Capture the cell that displays the provided text and extract its [X, Y] central coordinate. 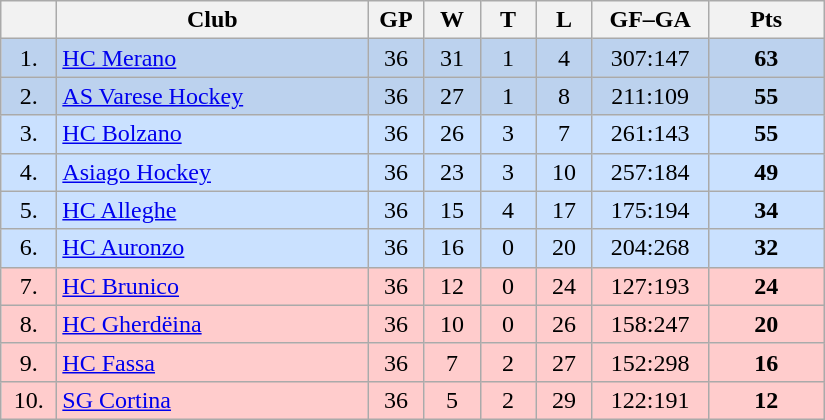
261:143 [650, 134]
5. [29, 210]
127:193 [650, 286]
122:191 [650, 400]
HC Bolzano [212, 134]
4. [29, 172]
HC Auronzo [212, 248]
158:247 [650, 324]
L [564, 20]
SG Cortina [212, 400]
HC Gherdëina [212, 324]
175:194 [650, 210]
257:184 [650, 172]
63 [766, 58]
AS Varese Hockey [212, 96]
W [452, 20]
9. [29, 362]
10. [29, 400]
34 [766, 210]
3. [29, 134]
1. [29, 58]
HC Merano [212, 58]
17 [564, 210]
T [508, 20]
211:109 [650, 96]
8. [29, 324]
HC Fassa [212, 362]
23 [452, 172]
8 [564, 96]
Pts [766, 20]
7. [29, 286]
Asiago Hockey [212, 172]
152:298 [650, 362]
29 [564, 400]
204:268 [650, 248]
6. [29, 248]
Club [212, 20]
15 [452, 210]
HC Alleghe [212, 210]
2. [29, 96]
GF–GA [650, 20]
5 [452, 400]
307:147 [650, 58]
31 [452, 58]
32 [766, 248]
49 [766, 172]
HC Brunico [212, 286]
GP [396, 20]
